Output the [X, Y] coordinate of the center of the cell containing the given text.  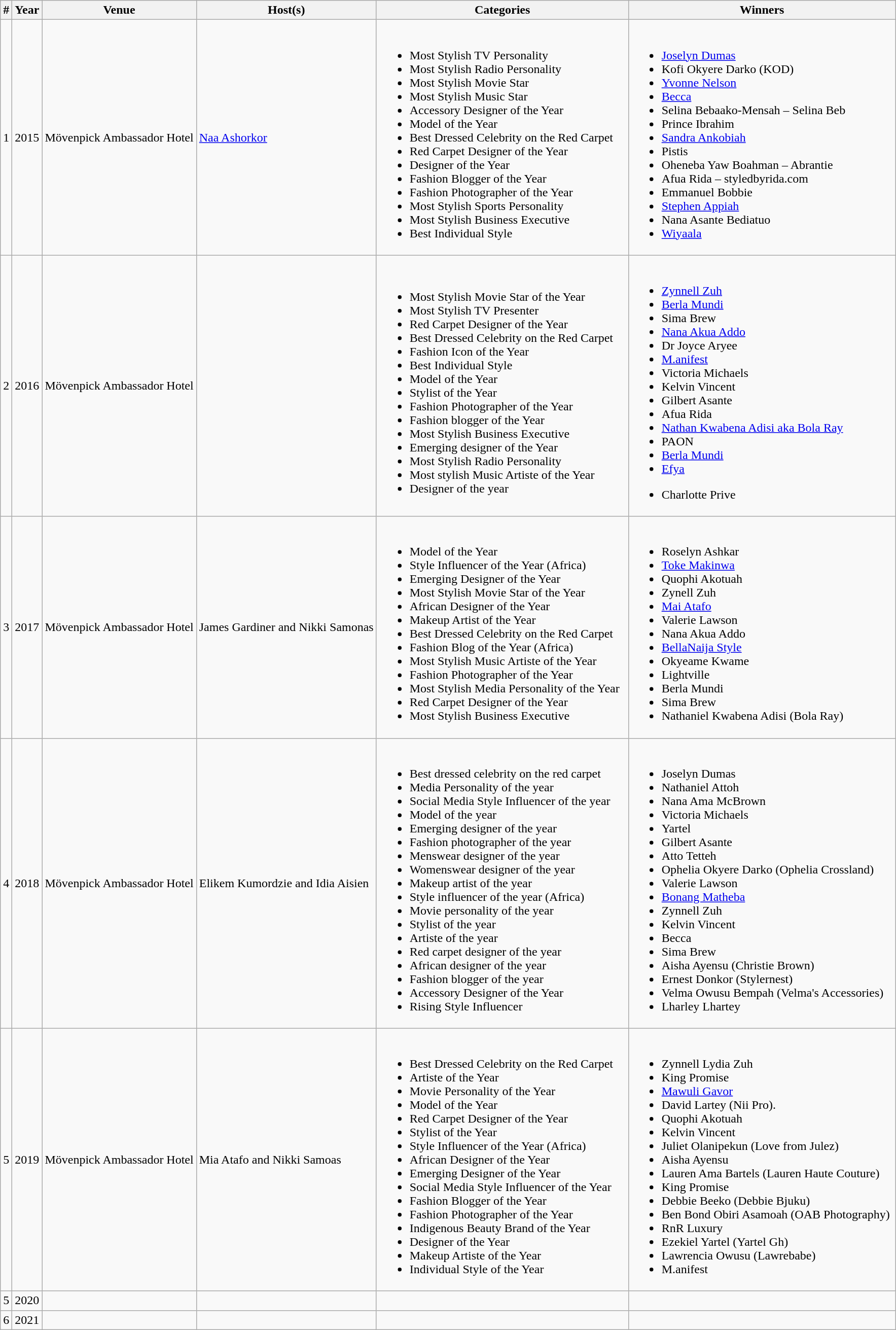
Venue [119, 10]
Categories [502, 10]
3 [6, 627]
2016 [27, 386]
Naa Ashorkor [286, 137]
Mia Atafo and Nikki Samoas [286, 1160]
2017 [27, 627]
Year [27, 10]
Host(s) [286, 10]
2 [6, 386]
Elikem Kumordzie and Idia Aisien [286, 883]
# [6, 10]
2015 [27, 137]
2020 [27, 1301]
6 [6, 1320]
2018 [27, 883]
1 [6, 137]
2019 [27, 1160]
4 [6, 883]
2021 [27, 1320]
James Gardiner and Nikki Samonas [286, 627]
Winners [762, 10]
